Search for the cell housing the specified text and yield its [X, Y] center coordinate. 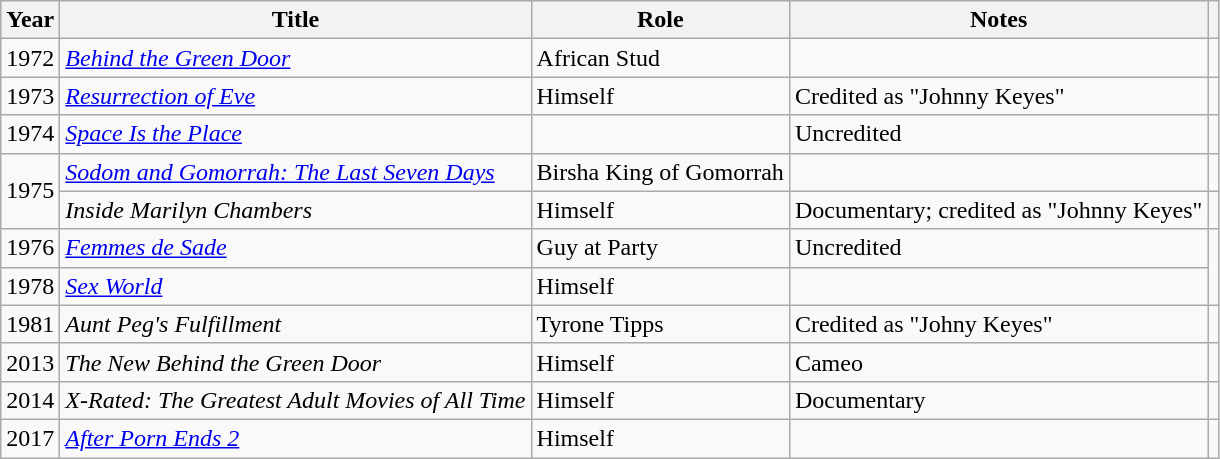
Guy at Party [660, 248]
Credited as "Johny Keyes" [998, 324]
Space Is the Place [296, 134]
Sex World [296, 286]
Birsha King of Gomorrah [660, 172]
2017 [30, 438]
The New Behind the Green Door [296, 362]
Inside Marilyn Chambers [296, 210]
1975 [30, 191]
Notes [998, 20]
1972 [30, 58]
African Stud [660, 58]
Sodom and Gomorrah: The Last Seven Days [296, 172]
2013 [30, 362]
1974 [30, 134]
1981 [30, 324]
Aunt Peg's Fulfillment [296, 324]
Credited as "Johnny Keyes" [998, 96]
Resurrection of Eve [296, 96]
Title [296, 20]
After Porn Ends 2 [296, 438]
1976 [30, 248]
2014 [30, 400]
Cameo [998, 362]
Year [30, 20]
Tyrone Tipps [660, 324]
Documentary [998, 400]
Documentary; credited as "Johnny Keyes" [998, 210]
X-Rated: The Greatest Adult Movies of All Time [296, 400]
Role [660, 20]
1973 [30, 96]
Behind the Green Door [296, 58]
Femmes de Sade [296, 248]
1978 [30, 286]
